From the cell containing the given text, extract its center point as [X, Y] coordinate. 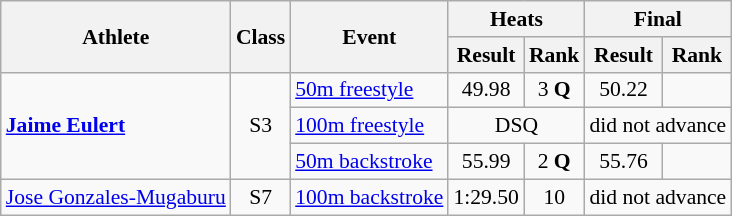
S3 [260, 126]
2 Q [554, 162]
50.22 [623, 90]
55.99 [486, 162]
S7 [260, 197]
Final [658, 19]
Jaime Eulert [116, 126]
50m freestyle [369, 90]
Athlete [116, 36]
50m backstroke [369, 162]
55.76 [623, 162]
100m freestyle [369, 126]
Class [260, 36]
Event [369, 36]
49.98 [486, 90]
3 Q [554, 90]
Jose Gonzales-Mugaburu [116, 197]
DSQ [516, 126]
1:29.50 [486, 197]
Heats [516, 19]
10 [554, 197]
100m backstroke [369, 197]
